Search for the cell housing the specified text and yield its (x, y) center coordinate. 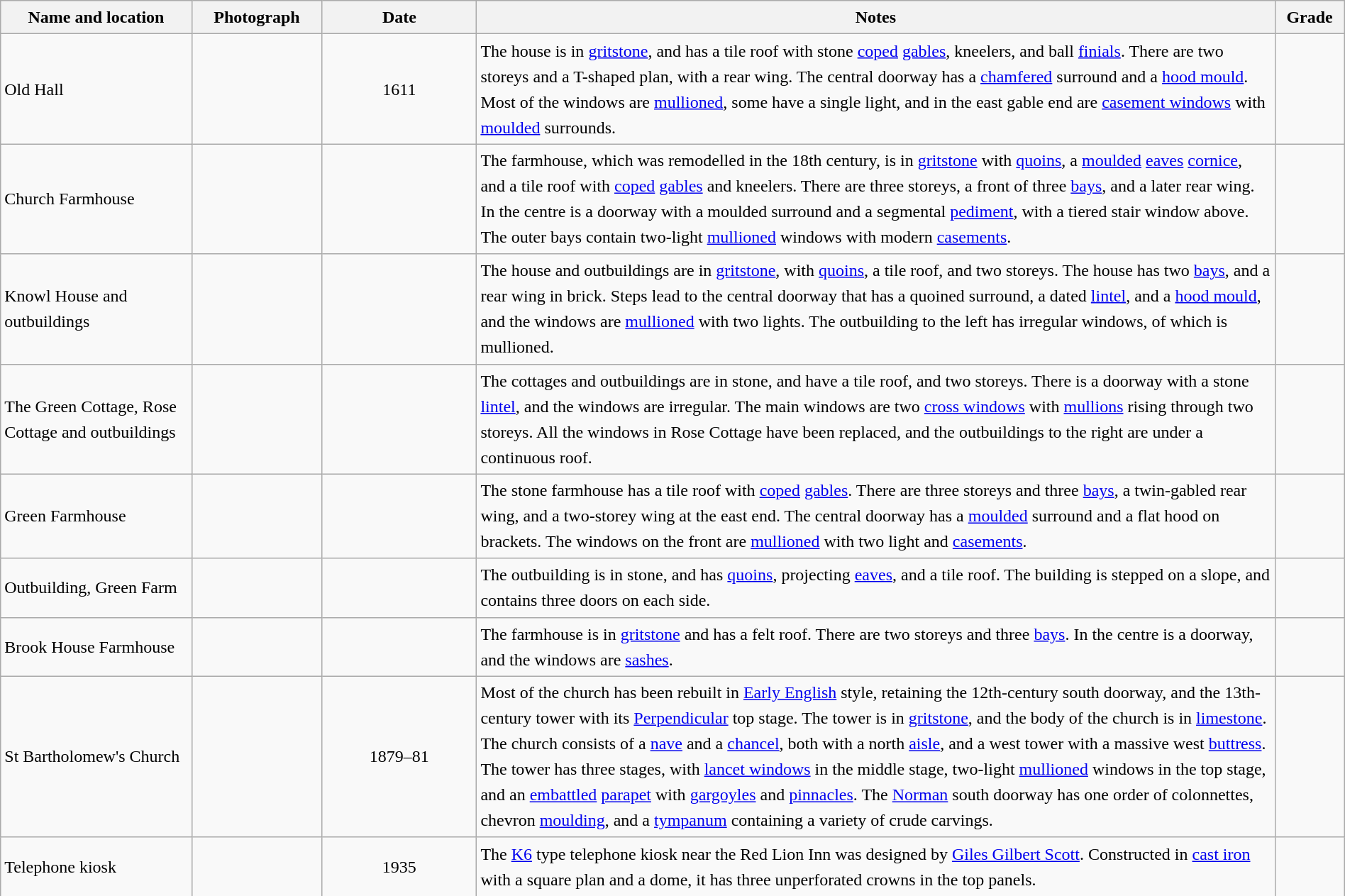
Grade (1310, 17)
Outbuilding, Green Farm (96, 587)
Brook House Farmhouse (96, 647)
The farmhouse is in gritstone and has a felt roof. There are two storeys and three bays. In the centre is a doorway, and the windows are sashes. (875, 647)
Knowl House and outbuildings (96, 309)
Notes (875, 17)
1879–81 (399, 756)
Telephone kiosk (96, 867)
1611 (399, 89)
Date (399, 17)
St Bartholomew's Church (96, 756)
Photograph (257, 17)
Old Hall (96, 89)
Name and location (96, 17)
Church Farmhouse (96, 199)
1935 (399, 867)
Green Farmhouse (96, 516)
The Green Cottage, Rose Cottage and outbuildings (96, 419)
